Search for the cell housing the specified text and yield its (X, Y) center coordinate. 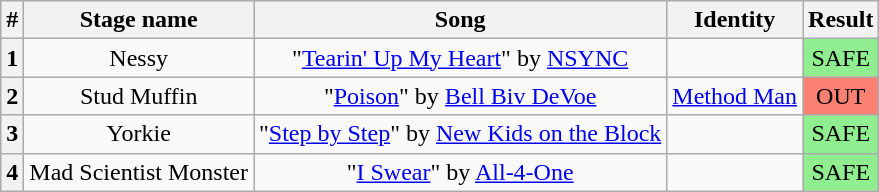
"Step by Step" by New Kids on the Block (460, 134)
Identity (735, 20)
Stud Muffin (139, 96)
3 (12, 134)
Stage name (139, 20)
Result (841, 20)
1 (12, 58)
2 (12, 96)
Mad Scientist Monster (139, 172)
4 (12, 172)
Yorkie (139, 134)
"Tearin' Up My Heart" by NSYNC (460, 58)
Method Man (735, 96)
# (12, 20)
Song (460, 20)
"I Swear" by All-4-One (460, 172)
OUT (841, 96)
Nessy (139, 58)
"Poison" by Bell Biv DeVoe (460, 96)
